For the text-containing cell, return its midpoint in [X, Y] coordinate format. 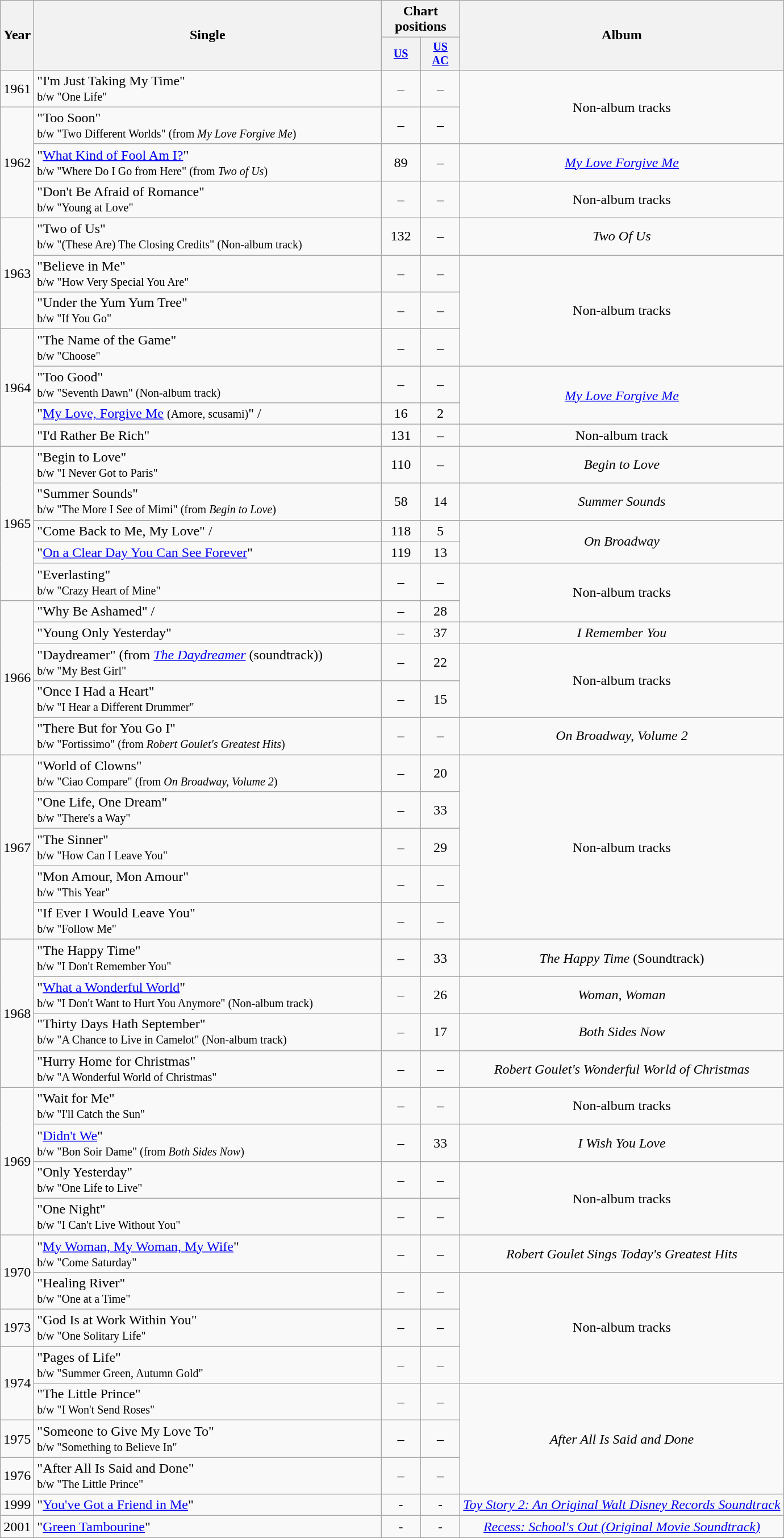
"Begin to Love"b/w "I Never Got to Paris" [208, 465]
29 [440, 847]
"I'd Rather Be Rich" [208, 435]
"God Is at Work Within You"b/w "One Solitary Life" [208, 1328]
Recess: School's Out (Original Movie Soundtrack) [622, 1527]
1968 [17, 1013]
"Once I Had a Heart"b/w "I Hear a Different Drummer" [208, 699]
89 [401, 163]
Both Sides Now [622, 1032]
I Remember You [622, 633]
Begin to Love [622, 465]
After All Is Said and Done [622, 1439]
"After All Is Said and Done"b/w "The Little Prince" [208, 1475]
"You've Got a Friend in Me" [208, 1505]
Two Of Us [622, 236]
1967 [17, 847]
16 [401, 414]
110 [401, 465]
1973 [17, 1328]
Non-album track [622, 435]
119 [401, 552]
"There But for You Go I"b/w "Fortissimo" (from Robert Goulet's Greatest Hits) [208, 737]
"World of Clowns"b/w "Ciao Compare" (from On Broadway, Volume 2) [208, 773]
Robert Goulet's Wonderful World of Christmas [622, 1069]
Chart positions [420, 19]
Toy Story 2: An Original Walt Disney Records Soundtrack [622, 1505]
Summer Sounds [622, 501]
"My Love, Forgive Me (Amore, scusami)" / [208, 414]
"Don't Be Afraid of Romance"b/w "Young at Love" [208, 199]
US [401, 53]
37 [440, 633]
I Wish You Love [622, 1142]
13 [440, 552]
1966 [17, 677]
"Summer Sounds"b/w "The More I See of Mimi" (from Begin to Love) [208, 501]
1975 [17, 1439]
1974 [17, 1383]
2001 [17, 1527]
1962 [17, 163]
"Green Tambourine" [208, 1527]
"The Happy Time"b/w "I Don't Remember You" [208, 958]
"Daydreamer" (from The Daydreamer (soundtrack))b/w "My Best Girl" [208, 662]
17 [440, 1032]
22 [440, 662]
1969 [17, 1161]
26 [440, 995]
"Too Soon"b/w "Two Different Worlds" (from My Love Forgive Me) [208, 125]
1965 [17, 523]
Year [17, 35]
On Broadway [622, 542]
"Mon Amour, Mon Amour"b/w "This Year" [208, 884]
"Two of Us"b/w "(These Are) The Closing Credits" (Non-album track) [208, 236]
1963 [17, 274]
"Only Yesterday"b/w "One Life to Live" [208, 1180]
"On a Clear Day You Can See Forever" [208, 552]
2 [440, 414]
1976 [17, 1475]
"Thirty Days Hath September"b/w "A Chance to Live in Camelot" (Non-album track) [208, 1032]
On Broadway, Volume 2 [622, 737]
"I'm Just Taking My Time"b/w "One Life" [208, 89]
Robert Goulet Sings Today's Greatest Hits [622, 1254]
USAC [440, 53]
"One Night"b/w "I Can't Live Without You" [208, 1216]
"Pages of Life"b/w "Summer Green, Autumn Gold" [208, 1365]
"Hurry Home for Christmas"b/w "A Wonderful World of Christmas" [208, 1069]
1964 [17, 388]
"The Name of the Game"b/w "Choose" [208, 348]
"What a Wonderful World"b/w "I Don't Want to Hurt You Anymore" (Non-album track) [208, 995]
"Didn't We"b/w "Bon Soir Dame" (from Both Sides Now) [208, 1142]
"Believe in Me"b/w "How Very Special You Are" [208, 274]
58 [401, 501]
Woman, Woman [622, 995]
"Healing River"b/w "One at a Time" [208, 1290]
14 [440, 501]
"My Woman, My Woman, My Wife"b/w "Come Saturday" [208, 1254]
"The Little Prince"b/w "I Won't Send Roses" [208, 1402]
"Too Good"b/w "Seventh Dawn" (Non-album track) [208, 384]
"Why Be Ashamed" / [208, 611]
1961 [17, 89]
"One Life, One Dream"b/w "There's a Way" [208, 810]
"What Kind of Fool Am I?"b/w "Where Do I Go from Here" (from Two of Us) [208, 163]
1970 [17, 1272]
118 [401, 531]
Album [622, 35]
"Everlasting"b/w "Crazy Heart of Mine" [208, 582]
131 [401, 435]
5 [440, 531]
"Under the Yum Yum Tree"b/w "If You Go" [208, 310]
Single [208, 35]
"Wait for Me"b/w "I'll Catch the Sun" [208, 1106]
15 [440, 699]
28 [440, 611]
"If Ever I Would Leave You"b/w "Follow Me" [208, 921]
132 [401, 236]
20 [440, 773]
"The Sinner"b/w "How Can I Leave You" [208, 847]
1999 [17, 1505]
"Young Only Yesterday" [208, 633]
The Happy Time (Soundtrack) [622, 958]
"Come Back to Me, My Love" / [208, 531]
"Someone to Give My Love To"b/w "Something to Believe In" [208, 1439]
